Output the [x, y] coordinate of the center of the cell containing the given text.  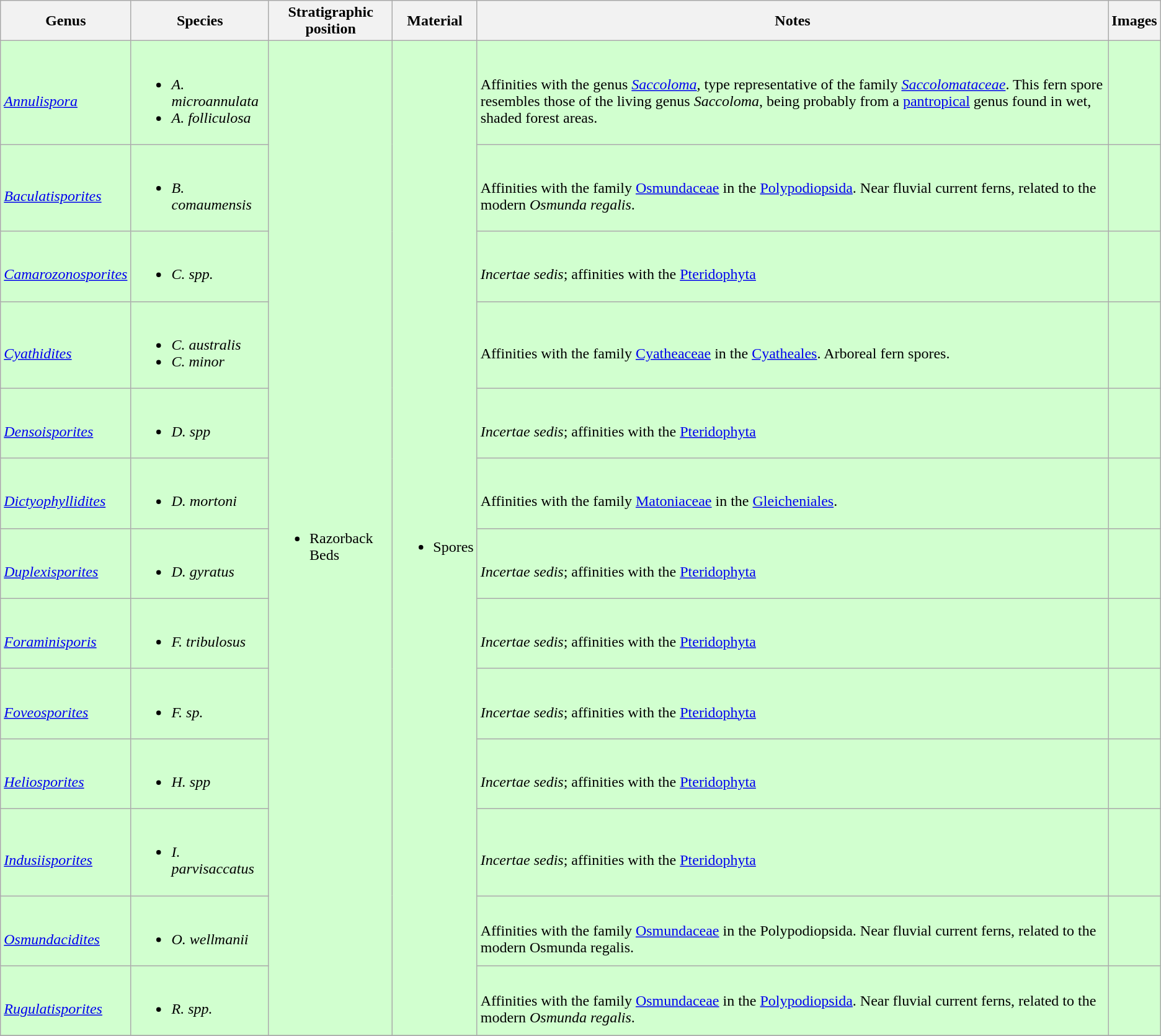
B. comaumensis [200, 188]
I. parvisaccatus [200, 852]
Stratigraphic position [330, 21]
Material [435, 21]
D. gyratus [200, 563]
Affinities with the family Cyatheaceae in the Cyatheales. Arboreal fern spores. [793, 345]
Cyathidites [66, 345]
Baculatisporites [66, 188]
Foraminisporis [66, 634]
Dictyophyllidites [66, 494]
F. sp. [200, 703]
Genus [66, 21]
D. mortoni [200, 494]
Indusiisporites [66, 852]
Duplexisporites [66, 563]
Images [1134, 21]
Rugulatisporites [66, 1001]
Spores [435, 538]
H. spp [200, 774]
C. australisC. minor [200, 345]
Annulispora [66, 93]
A. microannulataA. folliculosa [200, 93]
D. spp [200, 423]
Species [200, 21]
Heliosporites [66, 774]
Notes [793, 21]
Osmundacidites [66, 930]
Densoisporites [66, 423]
F. tribulosus [200, 634]
Razorback Beds [330, 538]
Camarozonosporites [66, 267]
O. wellmanii [200, 930]
Affinities with the family Matoniaceae in the Gleicheniales. [793, 494]
R. spp. [200, 1001]
Foveosporites [66, 703]
C. spp. [200, 267]
